Provide the (X, Y) coordinate of the cell's center where the given text is located.  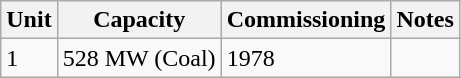
Unit (29, 20)
528 MW (Coal) (139, 58)
Commissioning (306, 20)
Capacity (139, 20)
1978 (306, 58)
1 (29, 58)
Notes (425, 20)
